Determine the [X, Y] coordinate at the center of the cell enclosing the given text.  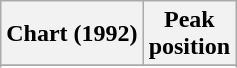
Chart (1992) [72, 34]
Peakposition [189, 34]
